Scan for the cell matching the given text and deliver its [x, y] coordinate at center. 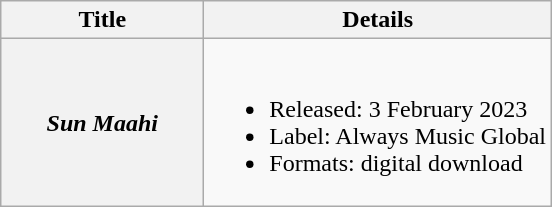
Title [102, 20]
Released: 3 February 2023Label: Always Music GlobalFormats: digital download [378, 122]
Sun Maahi [102, 122]
Details [378, 20]
